Locate the cell with the specified text and output its [x, y] center coordinate. 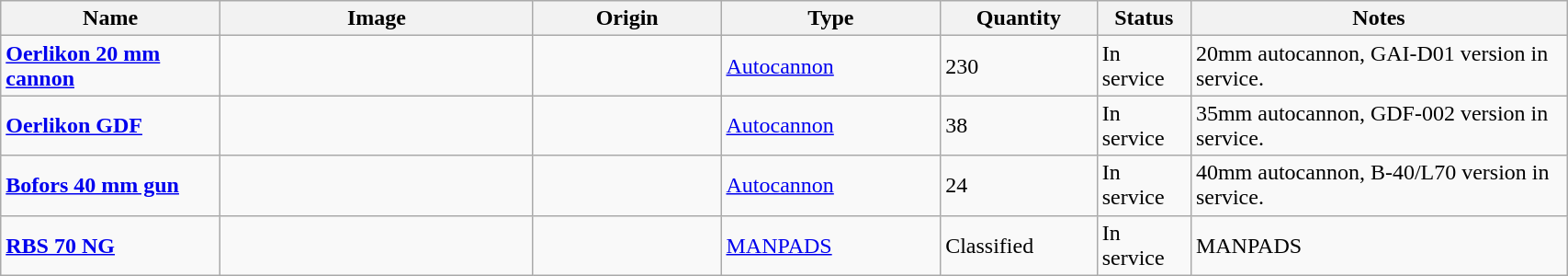
24 [1019, 186]
Bofors 40 mm gun [110, 186]
Name [110, 18]
Type [830, 18]
Oerlikon 20 mm cannon [110, 66]
Classified [1019, 245]
Image [377, 18]
38 [1019, 125]
Quantity [1019, 18]
40mm autocannon, B-40/L70 version in service. [1378, 186]
RBS 70 NG [110, 245]
20mm autocannon, GAI-D01 version in service. [1378, 66]
Oerlikon GDF [110, 125]
230 [1019, 66]
Status [1144, 18]
Origin [626, 18]
35mm autocannon, GDF-002 version in service. [1378, 125]
Notes [1378, 18]
